For the text-containing cell, return its midpoint in (X, Y) coordinate format. 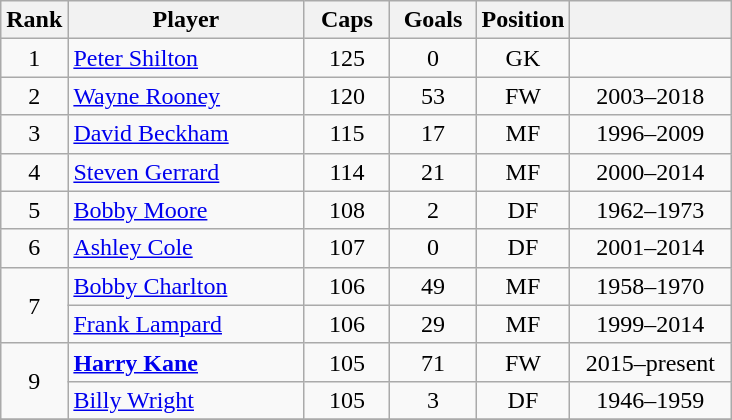
5 (34, 210)
Caps (347, 20)
7 (34, 305)
107 (347, 248)
Rank (34, 20)
1999–2014 (650, 324)
Player (186, 20)
Frank Lampard (186, 324)
17 (433, 134)
29 (433, 324)
Bobby Moore (186, 210)
71 (433, 362)
2015–present (650, 362)
108 (347, 210)
Billy Wright (186, 400)
Steven Gerrard (186, 172)
125 (347, 58)
53 (433, 96)
6 (34, 248)
Goals (433, 20)
1958–1970 (650, 286)
1 (34, 58)
115 (347, 134)
GK (523, 58)
David Beckham (186, 134)
9 (34, 381)
Bobby Charlton (186, 286)
2003–2018 (650, 96)
120 (347, 96)
Wayne Rooney (186, 96)
1962–1973 (650, 210)
21 (433, 172)
1946–1959 (650, 400)
2001–2014 (650, 248)
Position (523, 20)
114 (347, 172)
Peter Shilton (186, 58)
4 (34, 172)
2000–2014 (650, 172)
Harry Kane (186, 362)
1996–2009 (650, 134)
49 (433, 286)
Ashley Cole (186, 248)
